Return [X, Y] of the center of cell containing provided text 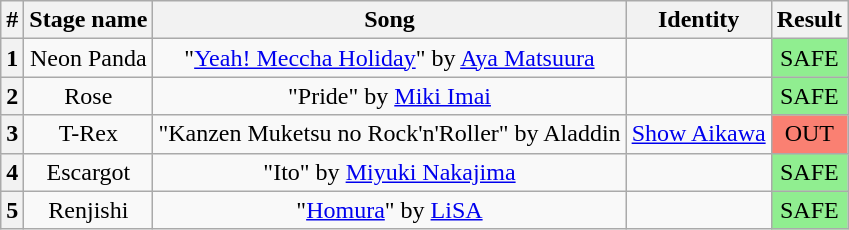
Stage name [88, 20]
Song [390, 20]
Neon Panda [88, 58]
3 [12, 134]
5 [12, 210]
Identity [698, 20]
Result [809, 20]
Rose [88, 96]
"Pride" by Miki Imai [390, 96]
2 [12, 96]
# [12, 20]
4 [12, 172]
OUT [809, 134]
Escargot [88, 172]
"Kanzen Muketsu no Rock'n'Roller" by Aladdin [390, 134]
"Ito" by Miyuki Nakajima [390, 172]
"Homura" by LiSA [390, 210]
1 [12, 58]
Show Aikawa [698, 134]
T-Rex [88, 134]
"Yeah! Meccha Holiday" by Aya Matsuura [390, 58]
Renjishi [88, 210]
